Identify which cell holds the provided text, then report its [X, Y] central coordinate. 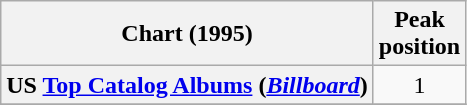
Peakposition [419, 34]
US Top Catalog Albums (Billboard) [188, 85]
Chart (1995) [188, 34]
1 [419, 85]
